Detect which cell encompasses the target text, then output its [X, Y] center coordinate. 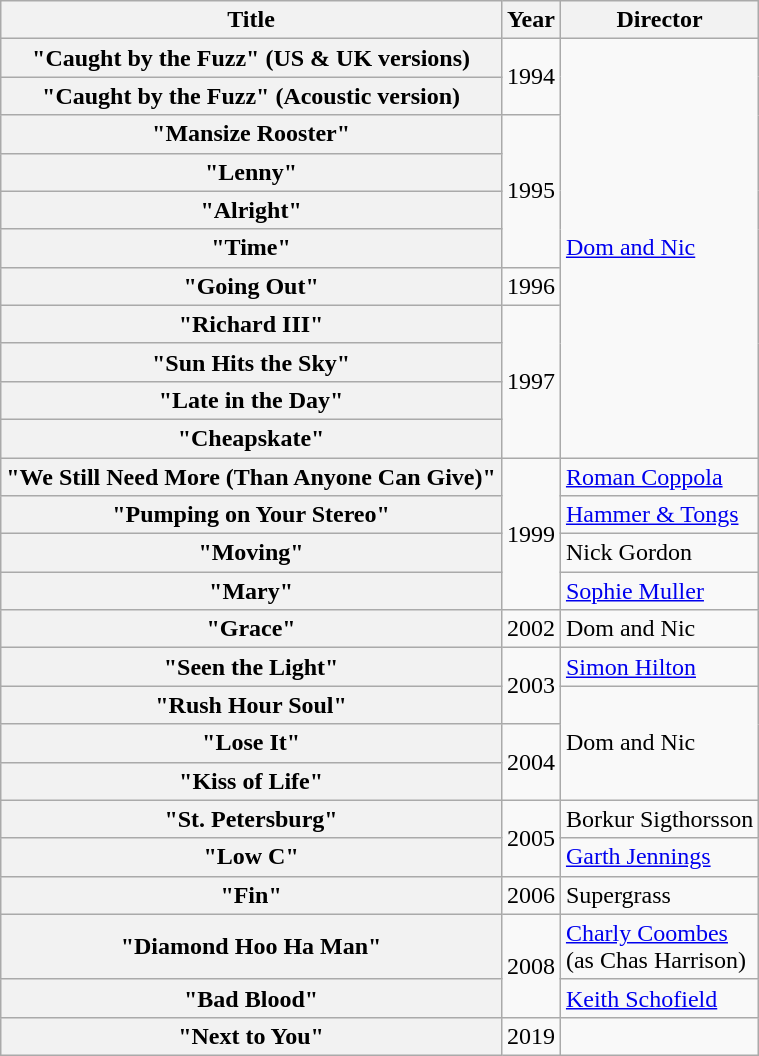
"Rush Hour Soul" [252, 705]
Charly Coombes (as Chas Harrison) [659, 946]
Borkur Sigthorsson [659, 819]
"Time" [252, 248]
Keith Schofield [659, 998]
"Next to You" [252, 1036]
"Going Out" [252, 286]
Title [252, 20]
2008 [530, 966]
Director [659, 20]
"Mansize Rooster" [252, 134]
Sophie Muller [659, 591]
"Lenny" [252, 172]
"Caught by the Fuzz" (Acoustic version) [252, 96]
"Low C" [252, 857]
"Lose It" [252, 743]
"Mary" [252, 591]
1996 [530, 286]
"Bad Blood" [252, 998]
2002 [530, 629]
"Grace" [252, 629]
Supergrass [659, 895]
Garth Jennings [659, 857]
"Moving" [252, 553]
"Kiss of Life" [252, 781]
"Cheapskate" [252, 438]
1997 [530, 381]
"Sun Hits the Sky" [252, 362]
"We Still Need More (Than Anyone Can Give)" [252, 477]
Roman Coppola [659, 477]
Hammer & Tongs [659, 515]
"Seen the Light" [252, 667]
"Fin" [252, 895]
"Alright" [252, 210]
2019 [530, 1036]
"St. Petersburg" [252, 819]
2006 [530, 895]
2005 [530, 838]
"Caught by the Fuzz" (US & UK versions) [252, 58]
"Richard III" [252, 324]
1994 [530, 77]
2003 [530, 686]
2004 [530, 762]
Simon Hilton [659, 667]
1995 [530, 191]
"Late in the Day" [252, 400]
"Diamond Hoo Ha Man" [252, 946]
Nick Gordon [659, 553]
1999 [530, 534]
"Pumping on Your Stereo" [252, 515]
Year [530, 20]
